Scan for the cell matching the given text and deliver its (x, y) coordinate at center. 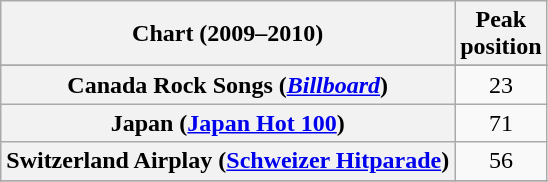
71 (501, 123)
Canada Rock Songs (Billboard) (228, 85)
Japan (Japan Hot 100) (228, 123)
56 (501, 161)
Chart (2009–2010) (228, 34)
Peakposition (501, 34)
Switzerland Airplay (Schweizer Hitparade) (228, 161)
23 (501, 85)
